From the cell containing the given text, extract its center point as (x, y) coordinate. 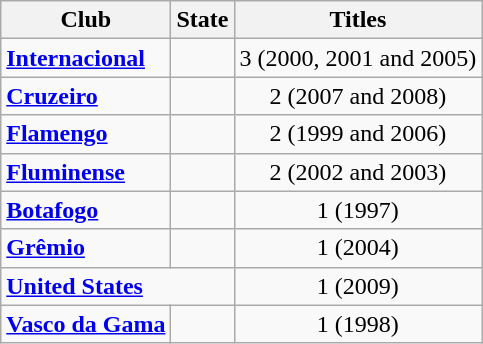
Titles (358, 20)
1 (2004) (358, 248)
Vasco da Gama (86, 324)
3 (2000, 2001 and 2005) (358, 58)
Cruzeiro (86, 96)
1 (1998) (358, 324)
Flamengo (86, 134)
United States (118, 286)
2 (2007 and 2008) (358, 96)
2 (2002 and 2003) (358, 172)
2 (1999 and 2006) (358, 134)
Club (86, 20)
1 (1997) (358, 210)
1 (2009) (358, 286)
Botafogo (86, 210)
Fluminense (86, 172)
Grêmio (86, 248)
Internacional (86, 58)
State (202, 20)
